Output the [x, y] coordinate of the center of the cell containing the given text.  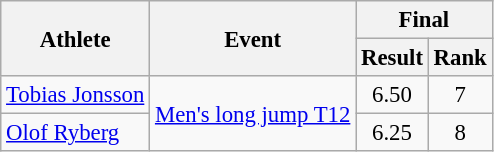
8 [460, 133]
Rank [460, 58]
7 [460, 95]
Result [392, 58]
Olof Ryberg [76, 133]
Event [253, 38]
6.25 [392, 133]
Final [424, 20]
6.50 [392, 95]
Tobias Jonsson [76, 95]
Men's long jump T12 [253, 114]
Athlete [76, 38]
